For the text-containing cell, return its midpoint in [x, y] coordinate format. 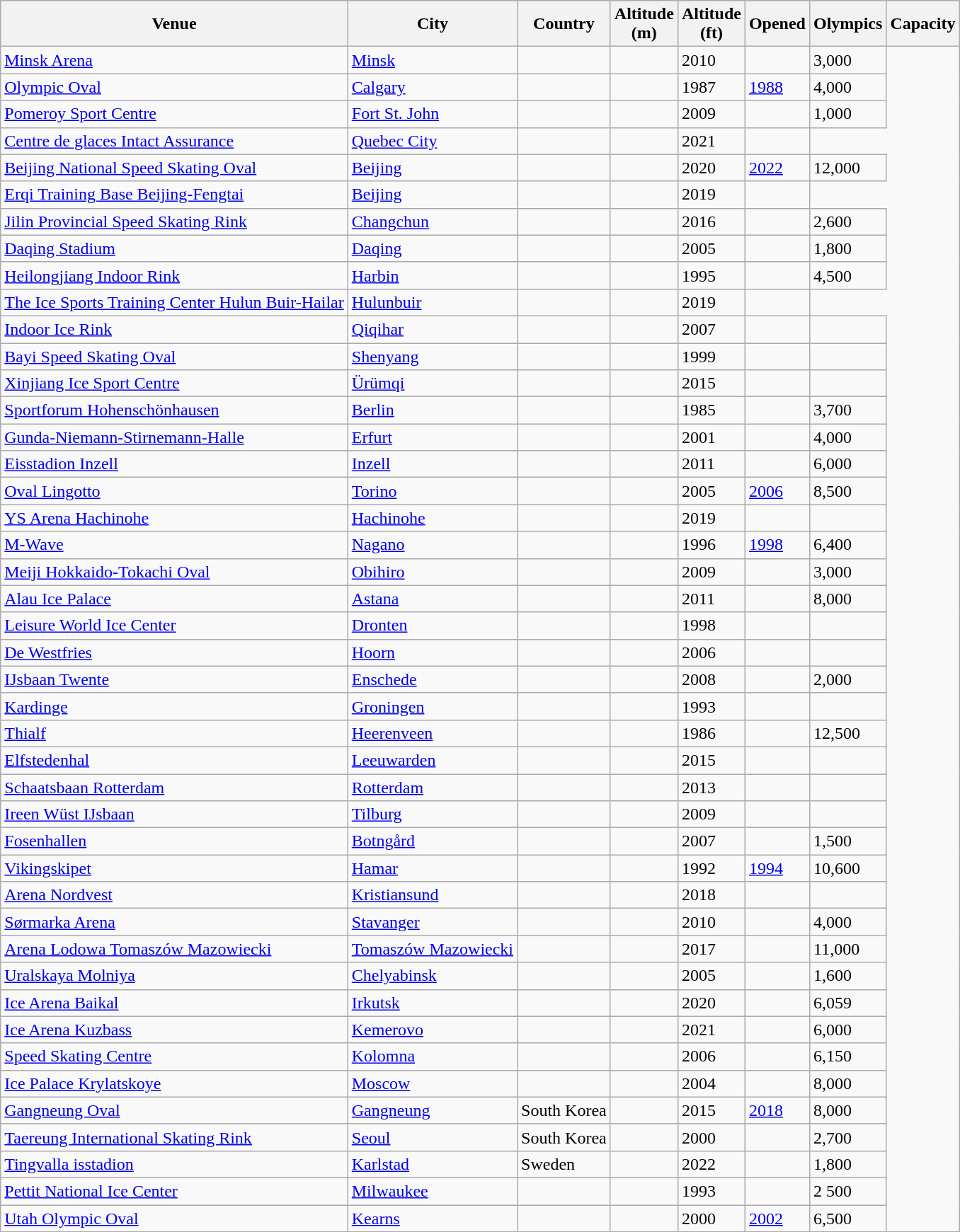
Calgary [432, 87]
2017 [711, 949]
Astana [432, 599]
Oval Lingotto [174, 491]
Daqing [432, 248]
Milwaukee [432, 1191]
Pomeroy Sport Centre [174, 114]
1988 [777, 87]
Inzell [432, 464]
Alau Ice Palace [174, 599]
2002 [777, 1218]
3,700 [847, 410]
Heerenveen [432, 733]
1,000 [847, 114]
Minsk Arena [174, 60]
Sweden [564, 1164]
Centre de glaces Intact Assurance [174, 141]
Kardinge [174, 706]
2 500 [847, 1191]
Moscow [432, 1083]
2001 [711, 437]
Olympic Oval [174, 87]
Fort St. John [432, 114]
Changchun [432, 221]
Xinjiang Ice Sport Centre [174, 384]
Capacity [923, 24]
Pettit National Ice Center [174, 1191]
Enschede [432, 679]
Kristiansund [432, 895]
Speed Skating Centre [174, 1057]
2013 [711, 788]
Ice Palace Krylatskoye [174, 1083]
Shenyang [432, 356]
Altitude(m) [644, 24]
2,600 [847, 221]
1,600 [847, 976]
YS Arena Hachinohe [174, 518]
Daqing Stadium [174, 248]
IJsbaan Twente [174, 679]
Hulunbuir [432, 302]
Olympics [847, 24]
6,059 [847, 1003]
Tomaszów Mazowiecki [432, 949]
Ice Arena Kuzbass [174, 1030]
6,150 [847, 1057]
2,700 [847, 1137]
10,600 [847, 868]
Tingvalla isstadion [174, 1164]
Ireen Wüst IJsbaan [174, 814]
2,000 [847, 679]
Rotterdam [432, 788]
2008 [711, 679]
M-Wave [174, 545]
Opened [777, 24]
Harbin [432, 275]
Indoor Ice Rink [174, 329]
Dronten [432, 626]
8,500 [847, 491]
1994 [777, 868]
Bayi Speed Skating Oval [174, 356]
12,500 [847, 733]
Karlstad [432, 1164]
Elfstedenhal [174, 760]
The Ice Sports Training Center Hulun Buir-Hailar [174, 302]
Leisure World Ice Center [174, 626]
City [432, 24]
Arena Lodowa Tomaszów Mazowiecki [174, 949]
Schaatsbaan Rotterdam [174, 788]
6,400 [847, 545]
Erqi Training Base Beijing-Fengtai [174, 195]
Hamar [432, 868]
Berlin [432, 410]
1986 [711, 733]
Chelyabinsk [432, 976]
Nagano [432, 545]
Beijing National Speed Skating Oval [174, 168]
Gunda-Niemann-Stirnemann-Halle [174, 437]
1987 [711, 87]
Venue [174, 24]
De Westfries [174, 652]
Leeuwarden [432, 760]
1,500 [847, 841]
Jilin Provincial Speed Skating Rink [174, 221]
Seoul [432, 1137]
Stavanger [432, 922]
4,500 [847, 275]
Gangneung Oval [174, 1110]
Altitude(ft) [711, 24]
Fosenhallen [174, 841]
Vikingskipet [174, 868]
Sørmarka Arena [174, 922]
12,000 [847, 168]
Hachinohe [432, 518]
Eisstadion Inzell [174, 464]
1992 [711, 868]
Uralskaya Molniya [174, 976]
1995 [711, 275]
Meiji Hokkaido-Tokachi Oval [174, 572]
Hoorn [432, 652]
11,000 [847, 949]
Ürümqi [432, 384]
Groningen [432, 706]
Kearns [432, 1218]
6,500 [847, 1218]
Quebec City [432, 141]
1996 [711, 545]
Irkutsk [432, 1003]
1985 [711, 410]
Obihiro [432, 572]
2004 [711, 1083]
Kemerovo [432, 1030]
Botngård [432, 841]
Sportforum Hohenschönhausen [174, 410]
Gangneung [432, 1110]
Country [564, 24]
Taereung International Skating Rink [174, 1137]
2016 [711, 221]
Kolomna [432, 1057]
Tilburg [432, 814]
Arena Nordvest [174, 895]
Ice Arena Baikal [174, 1003]
Torino [432, 491]
Thialf [174, 733]
Erfurt [432, 437]
1999 [711, 356]
Minsk [432, 60]
Utah Olympic Oval [174, 1218]
Heilongjiang Indoor Rink [174, 275]
Qiqihar [432, 329]
